Output the (X, Y) coordinate of the center of the cell containing the given text.  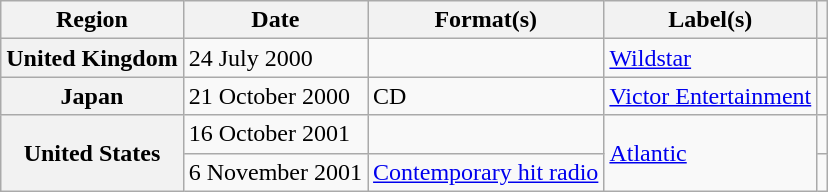
Region (92, 20)
6 November 2001 (275, 172)
Date (275, 20)
16 October 2001 (275, 134)
Victor Entertainment (710, 96)
United Kingdom (92, 58)
24 July 2000 (275, 58)
Label(s) (710, 20)
21 October 2000 (275, 96)
Wildstar (710, 58)
CD (486, 96)
Japan (92, 96)
Contemporary hit radio (486, 172)
Atlantic (710, 153)
United States (92, 153)
Format(s) (486, 20)
